Extract the (x, y) coordinate from the center of the cell holding the provided text.  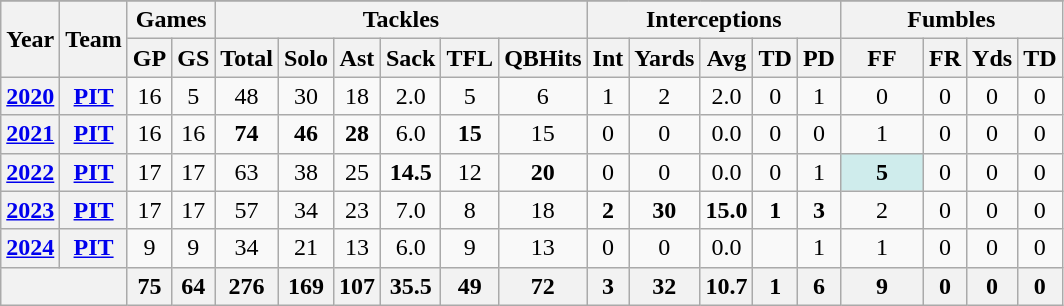
7.0 (410, 210)
FR (944, 58)
23 (356, 210)
25 (356, 172)
Yds (992, 58)
75 (149, 286)
72 (543, 286)
Int (608, 58)
2022 (30, 172)
GS (194, 58)
35.5 (410, 286)
Fumbles (951, 20)
Avg (726, 58)
GP (149, 58)
TFL (470, 58)
28 (356, 134)
Sack (410, 58)
74 (247, 134)
Yards (664, 58)
64 (194, 286)
21 (306, 248)
Tackles (401, 20)
8 (470, 210)
Solo (306, 58)
QBHits (543, 58)
20 (543, 172)
Team (94, 39)
169 (306, 286)
107 (356, 286)
PD (818, 58)
2021 (30, 134)
2024 (30, 248)
Total (247, 58)
32 (664, 286)
Year (30, 39)
15.0 (726, 210)
Games (170, 20)
12 (470, 172)
49 (470, 286)
Interceptions (714, 20)
2023 (30, 210)
10.7 (726, 286)
14.5 (410, 172)
FF (882, 58)
48 (247, 96)
57 (247, 210)
2020 (30, 96)
46 (306, 134)
38 (306, 172)
276 (247, 286)
63 (247, 172)
Ast (356, 58)
